Output the (X, Y) coordinate of the center of the cell containing the given text.  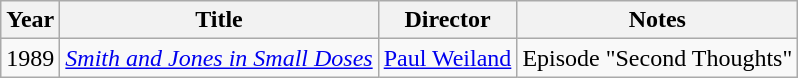
Notes (658, 20)
Smith and Jones in Small Doses (219, 58)
Year (30, 20)
Paul Weiland (448, 58)
Director (448, 20)
Episode "Second Thoughts" (658, 58)
Title (219, 20)
1989 (30, 58)
